Determine the (X, Y) coordinate at the center of the cell enclosing the given text.  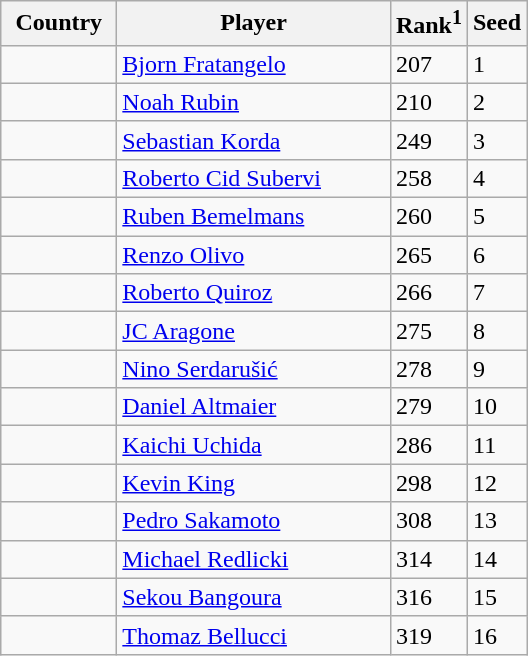
278 (428, 369)
258 (428, 178)
9 (496, 369)
1 (496, 64)
Rank1 (428, 24)
316 (428, 597)
Bjorn Fratangelo (254, 64)
207 (428, 64)
286 (428, 445)
16 (496, 635)
Noah Rubin (254, 102)
14 (496, 559)
275 (428, 331)
12 (496, 483)
Country (59, 24)
13 (496, 521)
308 (428, 521)
15 (496, 597)
Kevin King (254, 483)
Thomaz Bellucci (254, 635)
Sebastian Korda (254, 140)
5 (496, 217)
4 (496, 178)
249 (428, 140)
6 (496, 255)
7 (496, 293)
Pedro Sakamoto (254, 521)
Ruben Bemelmans (254, 217)
Nino Serdarušić (254, 369)
260 (428, 217)
11 (496, 445)
279 (428, 407)
10 (496, 407)
Kaichi Uchida (254, 445)
JC Aragone (254, 331)
210 (428, 102)
298 (428, 483)
Player (254, 24)
Renzo Olivo (254, 255)
314 (428, 559)
Roberto Cid Subervi (254, 178)
Sekou Bangoura (254, 597)
Seed (496, 24)
319 (428, 635)
Daniel Altmaier (254, 407)
3 (496, 140)
Michael Redlicki (254, 559)
2 (496, 102)
Roberto Quiroz (254, 293)
266 (428, 293)
8 (496, 331)
265 (428, 255)
